Search for the cell housing the specified text and yield its (X, Y) center coordinate. 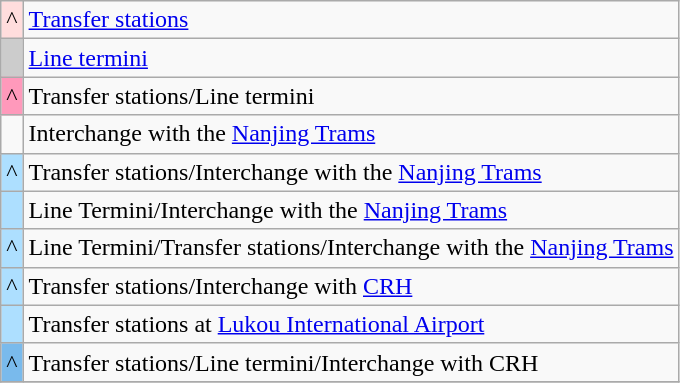
Transfer stations at Lukou International Airport (351, 324)
Line Termini/Transfer stations/Interchange with the Nanjing Trams (351, 248)
Line termini (351, 58)
Interchange with the Nanjing Trams (351, 134)
Transfer stations (351, 20)
Transfer stations/Line termini (351, 96)
Transfer stations/Interchange with CRH (351, 286)
Line Termini/Interchange with the Nanjing Trams (351, 210)
Transfer stations/Line termini/Interchange with CRH (351, 362)
Transfer stations/Interchange with the Nanjing Trams (351, 172)
